Extract the [x, y] coordinate from the center of the cell holding the provided text.  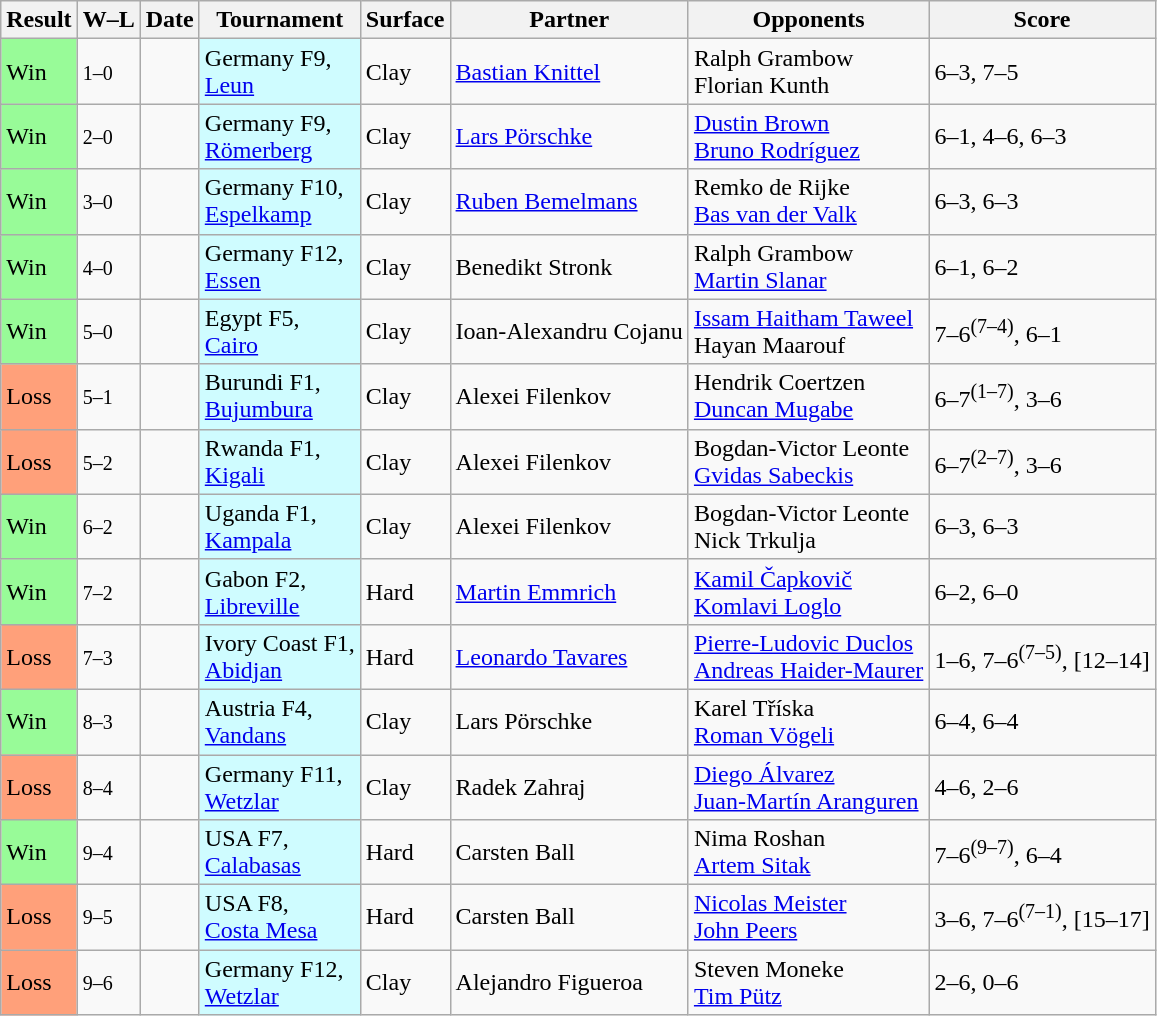
8–4 [108, 786]
7–3 [108, 656]
3–6, 7–6(7–1), [15–17] [1042, 918]
Germany F9, Römerberg [280, 136]
Radek Zahraj [569, 786]
6–3, 7–5 [1042, 72]
Bogdan-Victor Leonte Nick Trkulja [808, 526]
Benedikt Stronk [569, 266]
Nima Roshan Artem Sitak [808, 852]
9–5 [108, 918]
Alejandro Figueroa [569, 982]
6–4, 6–4 [1042, 722]
Result [39, 20]
Gabon F2, Libreville [280, 592]
Martin Emmrich [569, 592]
7–2 [108, 592]
Ioan-Alexandru Cojanu [569, 332]
1–6, 7–6(7–5), [12–14] [1042, 656]
9–4 [108, 852]
8–3 [108, 722]
2–6, 0–6 [1042, 982]
Hendrik Coertzen Duncan Mugabe [808, 396]
Kamil Čapkovič Komlavi Loglo [808, 592]
USA F8, Costa Mesa [280, 918]
Bogdan-Victor Leonte Gvidas Sabeckis [808, 462]
Uganda F1, Kampala [280, 526]
Steven Moneke Tim Pütz [808, 982]
Germany F10, Espelkamp [280, 202]
Surface [405, 20]
2–0 [108, 136]
Ivory Coast F1, Abidjan [280, 656]
Remko de Rijke Bas van der Valk [808, 202]
6–1, 4–6, 6–3 [1042, 136]
Opponents [808, 20]
Germany F11, Wetzlar [280, 786]
Pierre-Ludovic Duclos Andreas Haider-Maurer [808, 656]
6–2, 6–0 [1042, 592]
Score [1042, 20]
4–0 [108, 266]
Leonardo Tavares [569, 656]
5–1 [108, 396]
4–6, 2–6 [1042, 786]
6–7(1–7), 3–6 [1042, 396]
5–0 [108, 332]
Burundi F1, Bujumbura [280, 396]
W–L [108, 20]
6–7(2–7), 3–6 [1042, 462]
3–0 [108, 202]
7–6(9–7), 6–4 [1042, 852]
Nicolas Meister John Peers [808, 918]
6–2 [108, 526]
Diego Álvarez Juan-Martín Aranguren [808, 786]
Egypt F5, Cairo [280, 332]
Issam Haitham Taweel Hayan Maarouf [808, 332]
1–0 [108, 72]
Karel Tříska Roman Vögeli [808, 722]
Ruben Bemelmans [569, 202]
Tournament [280, 20]
Bastian Knittel [569, 72]
Dustin Brown Bruno Rodríguez [808, 136]
Ralph Grambow Florian Kunth [808, 72]
Rwanda F1, Kigali [280, 462]
Germany F9, Leun [280, 72]
6–1, 6–2 [1042, 266]
7–6(7–4), 6–1 [1042, 332]
Date [170, 20]
Partner [569, 20]
USA F7, Calabasas [280, 852]
Austria F4, Vandans [280, 722]
5–2 [108, 462]
9–6 [108, 982]
Germany F12, Essen [280, 266]
Ralph Grambow Martin Slanar [808, 266]
Germany F12, Wetzlar [280, 982]
